Return the [x, y] coordinate for the center point of the cell that contains the specified text.  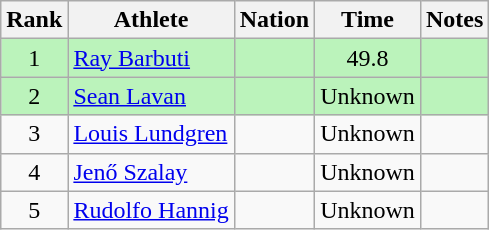
Ray Barbuti [151, 58]
49.8 [368, 58]
Rank [34, 20]
Time [368, 20]
Rudolfo Hannig [151, 210]
1 [34, 58]
2 [34, 96]
Jenő Szalay [151, 172]
Notes [454, 20]
Sean Lavan [151, 96]
Athlete [151, 20]
5 [34, 210]
3 [34, 134]
4 [34, 172]
Nation [274, 20]
Louis Lundgren [151, 134]
